Provide the (X, Y) coordinate of the cell's center where the given text is located.  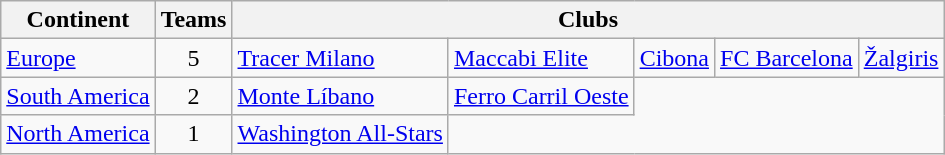
5 (194, 58)
FC Barcelona (787, 58)
2 (194, 96)
1 (194, 134)
Continent (78, 20)
Maccabi Elite (541, 58)
North America (78, 134)
Teams (194, 20)
Cibona (674, 58)
Ferro Carril Oeste (541, 96)
Tracer Milano (340, 58)
Monte Líbano (340, 96)
Žalgiris (901, 58)
Washington All-Stars (340, 134)
South America (78, 96)
Europe (78, 58)
Clubs (588, 20)
